Capture the cell that displays the provided text and extract its [X, Y] central coordinate. 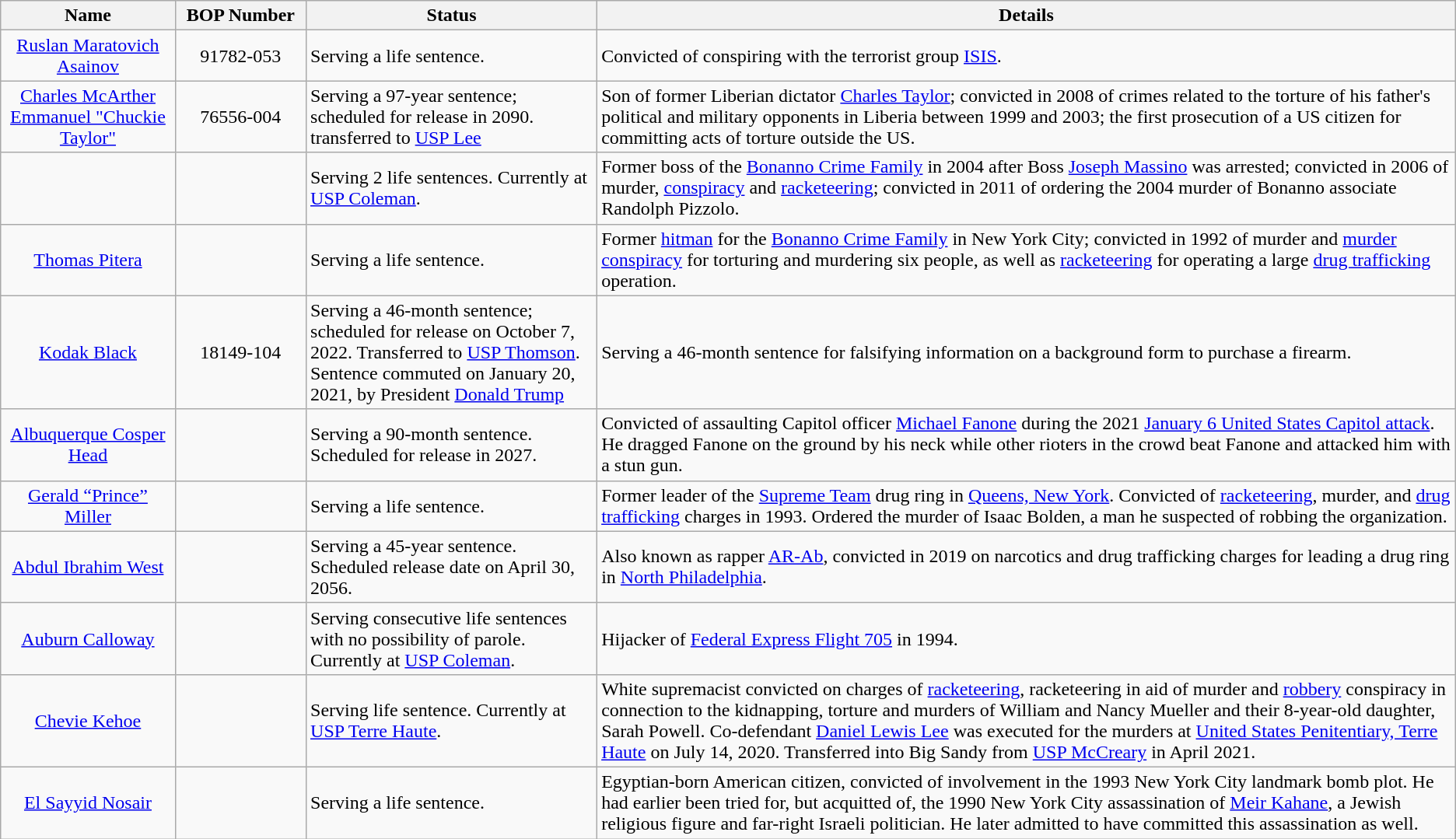
Charles McArther Emmanuel "Chuckie Taylor" [88, 117]
El Sayyid Nosair [88, 802]
Auburn Calloway [88, 638]
Serving a 90-month sentence. Scheduled for release in 2027. [452, 445]
Thomas Pitera [88, 260]
Serving a 45-year sentence. Scheduled release date on April 30, 2056. [452, 567]
18149-104 [240, 352]
Serving a 46-month sentence for falsifying information on a background form to purchase a firearm. [1027, 352]
Name [88, 16]
Status [452, 16]
Hijacker of Federal Express Flight 705 in 1994. [1027, 638]
Serving consecutive life sentences with no possibility of parole. Currently at USP Coleman. [452, 638]
Ruslan Maratovich Asainov [88, 56]
Serving a 97-year sentence; scheduled for release in 2090. transferred to USP Lee [452, 117]
Kodak Black [88, 352]
BOP Number [240, 16]
Details [1027, 16]
Convicted of conspiring with the terrorist group ISIS. [1027, 56]
Also known as rapper AR-Ab, convicted in 2019 on narcotics and drug trafficking charges for leading a drug ring in North Philadelphia. [1027, 567]
Chevie Kehoe [88, 720]
Gerald “Prince” Miller [88, 505]
Albuquerque Cosper Head [88, 445]
76556-004 [240, 117]
Serving 2 life sentences. Currently at USP Coleman. [452, 188]
91782-053 [240, 56]
Serving life sentence. Currently at USP Terre Haute. [452, 720]
Abdul Ibrahim West [88, 567]
